Output the [x, y] coordinate of the center of the cell containing the given text.  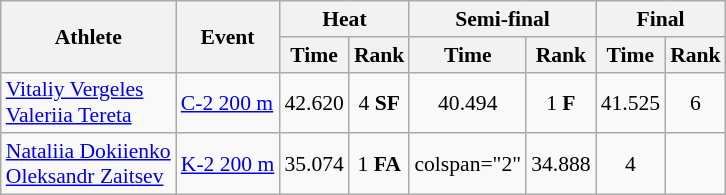
4 [630, 164]
Vitaliy VergelesValeriia Tereta [88, 102]
Final [661, 19]
1 FA [380, 164]
6 [696, 102]
Heat [344, 19]
colspan="2" [468, 164]
1 F [560, 102]
40.494 [468, 102]
41.525 [630, 102]
4 SF [380, 102]
34.888 [560, 164]
C-2 200 m [228, 102]
35.074 [314, 164]
Event [228, 36]
Semi-final [502, 19]
42.620 [314, 102]
K-2 200 m [228, 164]
Nataliia DokiienkoOleksandr Zaitsev [88, 164]
Athlete [88, 36]
